Output the [x, y] coordinate of the center of the cell containing the given text.  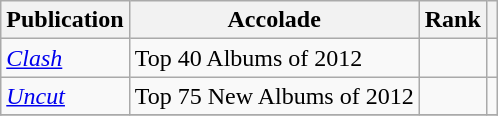
Rank [452, 20]
Clash [65, 58]
Top 75 New Albums of 2012 [274, 96]
Top 40 Albums of 2012 [274, 58]
Publication [65, 20]
Accolade [274, 20]
Uncut [65, 96]
